Extract the (x, y) coordinate from the center of the cell holding the provided text.  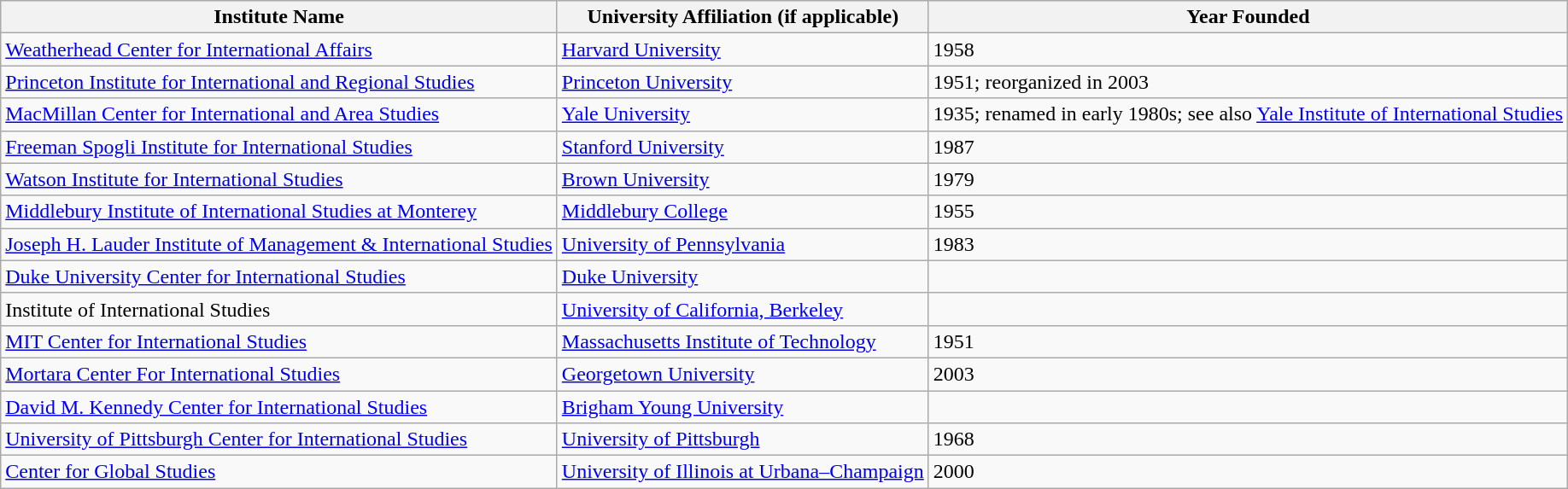
Weatherhead Center for International Affairs (279, 49)
Watson Institute for International Studies (279, 179)
Freeman Spogli Institute for International Studies (279, 147)
Massachusetts Institute of Technology (743, 341)
Yale University (743, 114)
Middlebury College (743, 212)
1968 (1248, 440)
Center for Global Studies (279, 472)
Princeton University (743, 82)
2003 (1248, 374)
University of Pennsylvania (743, 244)
1983 (1248, 244)
University of California, Berkeley (743, 309)
Duke University Center for International Studies (279, 277)
1951 (1248, 341)
Princeton Institute for International and Regional Studies (279, 82)
1951; reorganized in 2003 (1248, 82)
David M. Kennedy Center for International Studies (279, 407)
Joseph H. Lauder Institute of Management & International Studies (279, 244)
Year Founded (1248, 17)
1979 (1248, 179)
Brigham Young University (743, 407)
Institute of International Studies (279, 309)
University of Pittsburgh (743, 440)
University Affiliation (if applicable) (743, 17)
1935; renamed in early 1980s; see also Yale Institute of International Studies (1248, 114)
Georgetown University (743, 374)
1955 (1248, 212)
1987 (1248, 147)
Mortara Center For International Studies (279, 374)
MacMillan Center for International and Area Studies (279, 114)
Stanford University (743, 147)
1958 (1248, 49)
Duke University (743, 277)
University of Illinois at Urbana–Champaign (743, 472)
University of Pittsburgh Center for International Studies (279, 440)
2000 (1248, 472)
Brown University (743, 179)
Harvard University (743, 49)
MIT Center for International Studies (279, 341)
Institute Name (279, 17)
Middlebury Institute of International Studies at Monterey (279, 212)
